Output the [X, Y] coordinate of the center of the cell containing the given text.  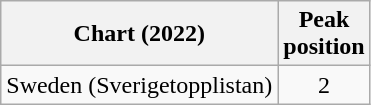
Chart (2022) [140, 34]
Sweden (Sverigetopplistan) [140, 85]
2 [324, 85]
Peakposition [324, 34]
